Determine the [x, y] coordinate at the center of the cell enclosing the given text.  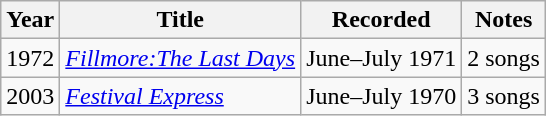
Title [180, 20]
Year [30, 20]
2003 [30, 96]
June–July 1970 [382, 96]
Festival Express [180, 96]
Recorded [382, 20]
June–July 1971 [382, 58]
3 songs [504, 96]
2 songs [504, 58]
1972 [30, 58]
Notes [504, 20]
Fillmore:The Last Days [180, 58]
